Output the (x, y) coordinate of the center of the cell containing the given text.  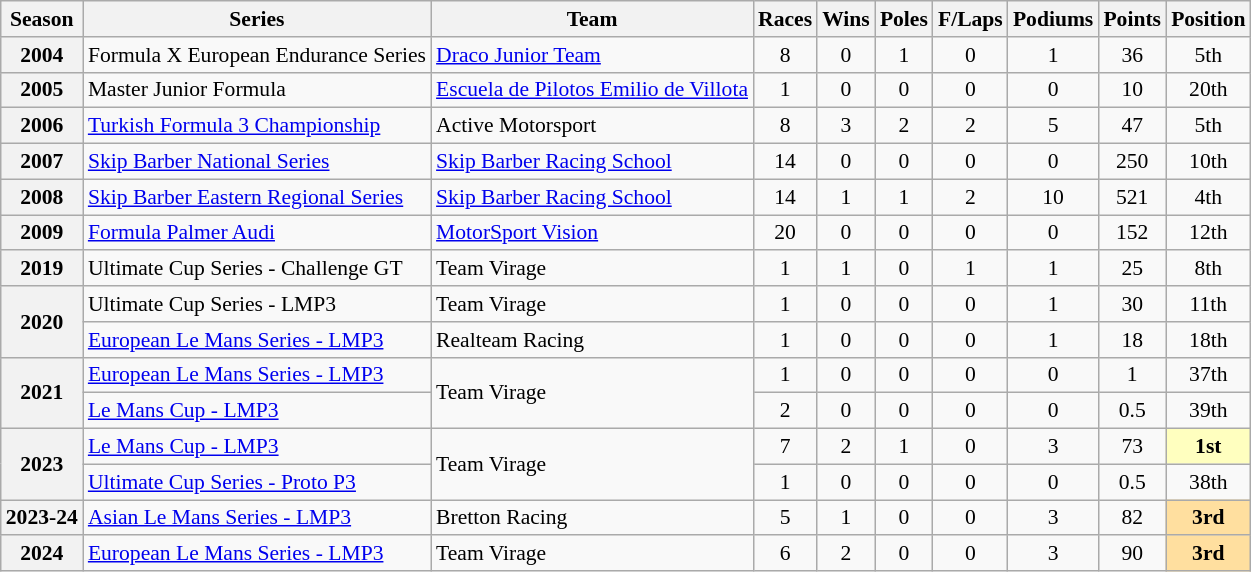
2004 (42, 55)
7 (785, 447)
Wins (846, 19)
Ultimate Cup Series - Proto P3 (257, 482)
2023-24 (42, 518)
25 (1132, 269)
12th (1208, 233)
Team (592, 19)
2005 (42, 90)
11th (1208, 304)
250 (1132, 162)
F/Laps (970, 19)
38th (1208, 482)
2009 (42, 233)
2024 (42, 554)
2019 (42, 269)
152 (1132, 233)
Skip Barber National Series (257, 162)
2006 (42, 126)
Escuela de Pilotos Emilio de Villota (592, 90)
2007 (42, 162)
47 (1132, 126)
Draco Junior Team (592, 55)
Points (1132, 19)
18th (1208, 340)
Master Junior Formula (257, 90)
10th (1208, 162)
Races (785, 19)
Bretton Racing (592, 518)
Active Motorsport (592, 126)
Turkish Formula 3 Championship (257, 126)
Asian Le Mans Series - LMP3 (257, 518)
Series (257, 19)
37th (1208, 375)
1st (1208, 447)
20th (1208, 90)
Formula X European Endurance Series (257, 55)
Position (1208, 19)
4th (1208, 197)
Podiums (1054, 19)
Ultimate Cup Series - Challenge GT (257, 269)
36 (1132, 55)
2020 (42, 322)
Season (42, 19)
18 (1132, 340)
6 (785, 554)
30 (1132, 304)
Formula Palmer Audi (257, 233)
2023 (42, 464)
2008 (42, 197)
Skip Barber Eastern Regional Series (257, 197)
39th (1208, 411)
73 (1132, 447)
90 (1132, 554)
521 (1132, 197)
8th (1208, 269)
20 (785, 233)
MotorSport Vision (592, 233)
2021 (42, 392)
Poles (904, 19)
82 (1132, 518)
Ultimate Cup Series - LMP3 (257, 304)
Realteam Racing (592, 340)
